Locate the cell with the specified text and output its [X, Y] center coordinate. 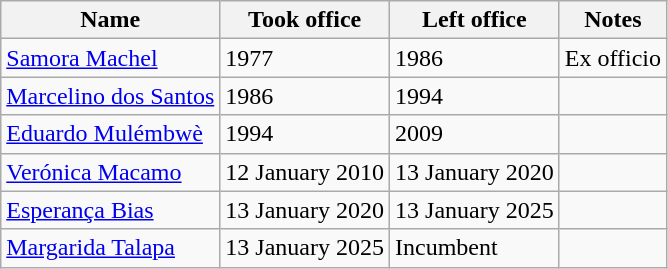
2009 [475, 134]
Name [110, 20]
Incumbent [475, 248]
1977 [305, 58]
Ex officio [612, 58]
Esperança Bias [110, 210]
Took office [305, 20]
Verónica Macamo [110, 172]
Notes [612, 20]
Left office [475, 20]
Margarida Talapa [110, 248]
12 January 2010 [305, 172]
Eduardo Mulémbwè [110, 134]
Marcelino dos Santos [110, 96]
Samora Machel [110, 58]
